Locate the cell with the specified text and output its [x, y] center coordinate. 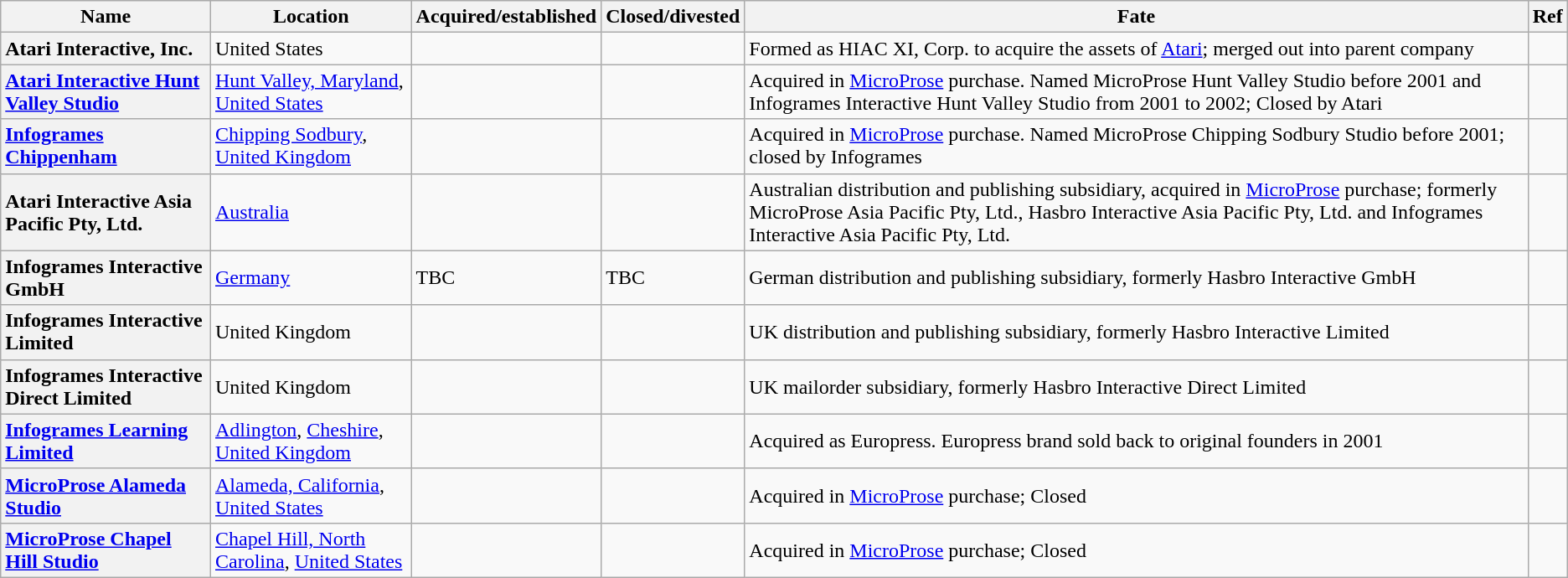
UK mailorder subsidiary, formerly Hasbro Interactive Direct Limited [1136, 387]
Germany [311, 278]
Infogrames Chippenham [106, 146]
Atari Interactive Asia Pacific Pty, Ltd. [106, 212]
Australia [311, 212]
German distribution and publishing subsidiary, formerly Hasbro Interactive GmbH [1136, 278]
Chipping Sodbury, United Kingdom [311, 146]
United States [311, 49]
Infogrames Interactive Direct Limited [106, 387]
Acquired in MicroProse purchase. Named MicroProse Chipping Sodbury Studio before 2001; closed by Infogrames [1136, 146]
Atari Interactive, Inc. [106, 49]
Location [311, 17]
Fate [1136, 17]
Chapel Hill, North Carolina, United States [311, 550]
Infogrames Learning Limited [106, 441]
MicroProse Alameda Studio [106, 496]
UK distribution and publishing subsidiary, formerly Hasbro Interactive Limited [1136, 332]
Atari Interactive Hunt Valley Studio [106, 92]
Acquired as Europress. Europress brand sold back to original founders in 2001 [1136, 441]
Hunt Valley, Maryland, United States [311, 92]
Adlington, Cheshire, United Kingdom [311, 441]
Ref [1548, 17]
MicroProse Chapel Hill Studio [106, 550]
Alameda, California, United States [311, 496]
Name [106, 17]
Acquired/established [506, 17]
Formed as HIAC XI, Corp. to acquire the assets of Atari; merged out into parent company [1136, 49]
Closed/divested [673, 17]
Infogrames Interactive GmbH [106, 278]
Infogrames Interactive Limited [106, 332]
